Return [x, y] of the center of cell containing provided text 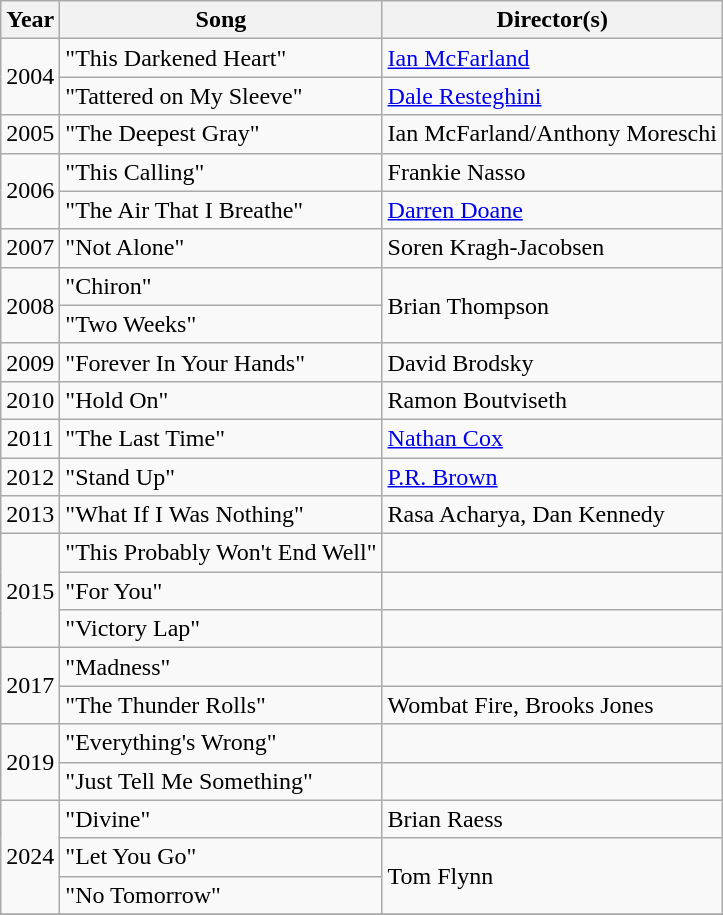
P.R. Brown [552, 477]
"Hold On" [221, 400]
"The Last Time" [221, 438]
2013 [30, 515]
"Victory Lap" [221, 629]
"Madness" [221, 667]
David Brodsky [552, 362]
2010 [30, 400]
Song [221, 20]
2004 [30, 77]
"Tattered on My Sleeve" [221, 96]
"Chiron" [221, 286]
"Not Alone" [221, 248]
Year [30, 20]
2006 [30, 191]
"Two Weeks" [221, 324]
Ramon Boutviseth [552, 400]
2007 [30, 248]
"This Probably Won't End Well" [221, 553]
Nathan Cox [552, 438]
Frankie Nasso [552, 172]
"Stand Up" [221, 477]
2008 [30, 305]
2009 [30, 362]
"The Air That I Breathe" [221, 210]
"The Thunder Rolls" [221, 705]
Dale Resteghini [552, 96]
2015 [30, 591]
Ian McFarland/Anthony Moreschi [552, 134]
2024 [30, 857]
"The Deepest Gray" [221, 134]
Soren Kragh-Jacobsen [552, 248]
Brian Thompson [552, 305]
2005 [30, 134]
"Divine" [221, 819]
"Forever In Your Hands" [221, 362]
"No Tomorrow" [221, 895]
Brian Raess [552, 819]
"For You" [221, 591]
"Just Tell Me Something" [221, 781]
"Everything's Wrong" [221, 743]
Darren Doane [552, 210]
2011 [30, 438]
Rasa Acharya, Dan Kennedy [552, 515]
Tom Flynn [552, 876]
2017 [30, 686]
"This Calling" [221, 172]
Director(s) [552, 20]
Wombat Fire, Brooks Jones [552, 705]
"What If I Was Nothing" [221, 515]
2019 [30, 762]
2012 [30, 477]
Ian McFarland [552, 58]
"This Darkened Heart" [221, 58]
"Let You Go" [221, 857]
